From the cell containing the given text, extract its center point as [X, Y] coordinate. 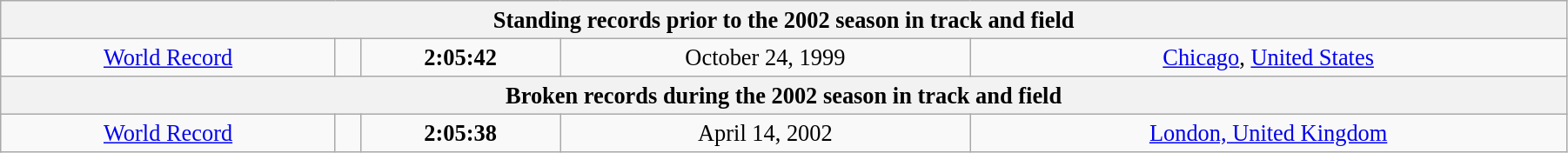
April 14, 2002 [766, 133]
Standing records prior to the 2002 season in track and field [784, 19]
October 24, 1999 [766, 57]
London, United Kingdom [1269, 133]
2:05:42 [460, 57]
Chicago, United States [1269, 57]
Broken records during the 2002 season in track and field [784, 95]
2:05:38 [460, 133]
